Search for the cell housing the specified text and yield its (X, Y) center coordinate. 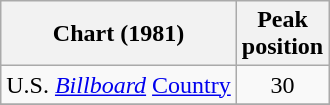
U.S. Billboard Country (119, 85)
30 (282, 85)
Chart (1981) (119, 34)
Peakposition (282, 34)
